Identify which cell holds the provided text, then report its [X, Y] central coordinate. 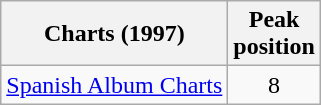
8 [274, 85]
Spanish Album Charts [114, 85]
Charts (1997) [114, 34]
Peakposition [274, 34]
